For the text-containing cell, return its midpoint in (x, y) coordinate format. 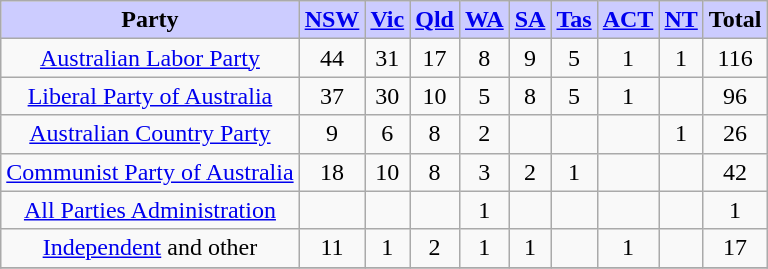
SA (530, 20)
30 (388, 96)
NT (681, 20)
Tas (574, 20)
NSW (332, 20)
Independent and other (150, 248)
42 (735, 172)
Qld (435, 20)
Australian Country Party (150, 134)
Australian Labor Party (150, 58)
Communist Party of Australia (150, 172)
116 (735, 58)
11 (332, 248)
26 (735, 134)
44 (332, 58)
Liberal Party of Australia (150, 96)
31 (388, 58)
Party (150, 20)
Total (735, 20)
Vic (388, 20)
18 (332, 172)
ACT (628, 20)
96 (735, 96)
WA (484, 20)
37 (332, 96)
6 (388, 134)
3 (484, 172)
All Parties Administration (150, 210)
